Return (X, Y) of the center of cell containing provided text 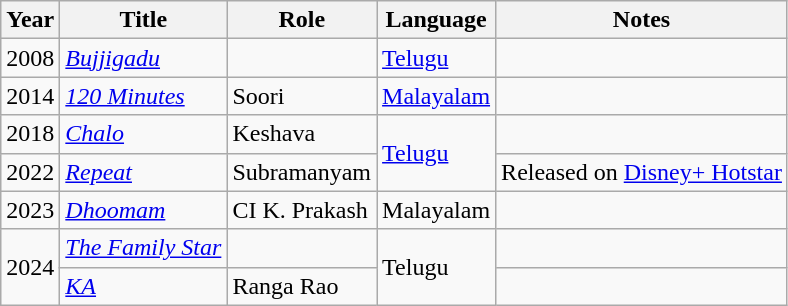
CI K. Prakash (302, 210)
2024 (30, 267)
2018 (30, 134)
Year (30, 20)
Dhoomam (144, 210)
Language (436, 20)
KA (144, 286)
Chalo (144, 134)
120 Minutes (144, 96)
Keshava (302, 134)
Repeat (144, 172)
2014 (30, 96)
Subramanyam (302, 172)
2023 (30, 210)
Soori (302, 96)
Notes (642, 20)
2008 (30, 58)
Ranga Rao (302, 286)
Bujjigadu (144, 58)
2022 (30, 172)
Title (144, 20)
Released on Disney+ Hotstar (642, 172)
The Family Star (144, 248)
Role (302, 20)
